Provide the [X, Y] coordinate of the cell's center where the given text is located.  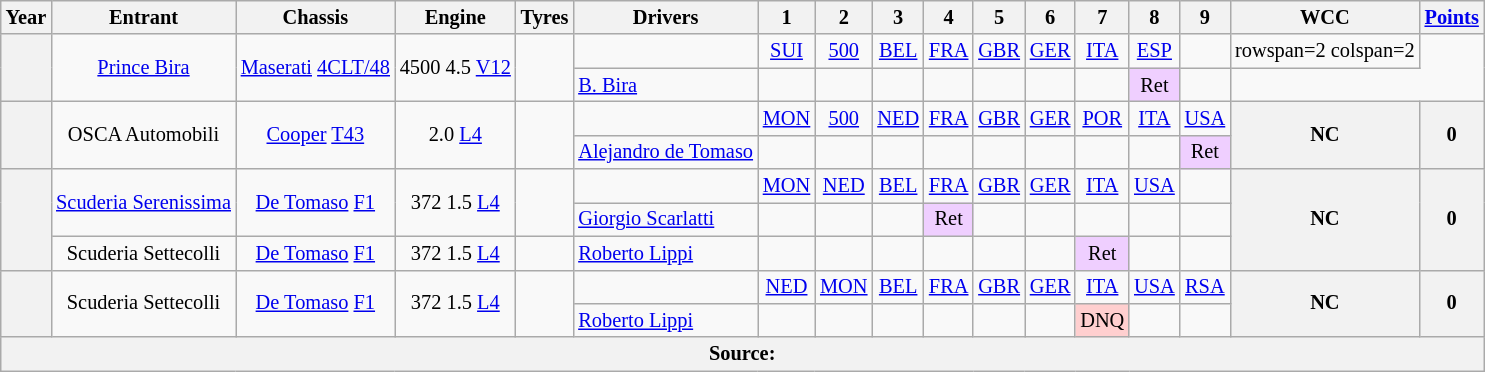
OSCA Automobili [144, 134]
WCC [1325, 17]
rowspan=2 colspan=2 [1325, 51]
2.0 L4 [456, 134]
B. Bira [666, 85]
4500 4.5 V12 [456, 68]
Maserati 4CLT/48 [316, 68]
7 [1102, 17]
Points [1452, 17]
Drivers [666, 17]
Engine [456, 17]
6 [1050, 17]
DNQ [1102, 320]
Prince Bira [144, 68]
POR [1102, 118]
5 [999, 17]
Year [26, 17]
Source: [742, 354]
Alejandro de Tomaso [666, 152]
Entrant [144, 17]
8 [1154, 17]
ESP [1154, 51]
RSA [1205, 287]
9 [1205, 17]
SUI [786, 51]
3 [898, 17]
Tyres [545, 17]
Scuderia Serenissima [144, 202]
Chassis [316, 17]
Giorgio Scarlatti [666, 219]
4 [948, 17]
1 [786, 17]
Cooper T43 [316, 134]
2 [844, 17]
